Return [x, y] of the center of cell containing provided text 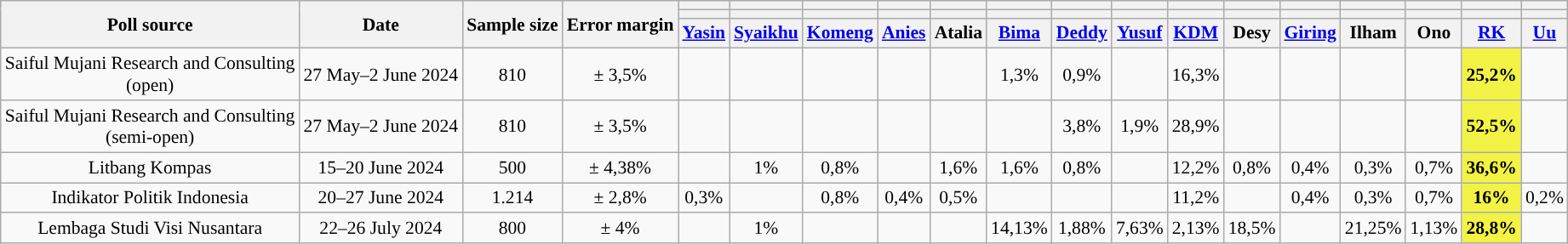
52,5% [1491, 126]
0,9% [1082, 75]
Desy [1252, 33]
Error margin [621, 25]
0,2% [1544, 198]
800 [512, 229]
500 [512, 167]
Atalia [959, 33]
Anies [904, 33]
± 2,8% [621, 198]
21,25% [1374, 229]
Syaikhu [766, 33]
Deddy [1082, 33]
Lembaga Studi Visi Nusantara [150, 229]
2,13% [1196, 229]
Litbang Kompas [150, 167]
28,8% [1491, 229]
1,13% [1434, 229]
0,5% [959, 198]
3,8% [1082, 126]
28,9% [1196, 126]
1.214 [512, 198]
Saiful Mujani Research and Consulting(open) [150, 75]
1,3% [1020, 75]
16,3% [1196, 75]
± 4% [621, 229]
Ilham [1374, 33]
Date [381, 25]
25,2% [1491, 75]
Poll source [150, 25]
Giring [1309, 33]
Saiful Mujani Research and Consulting(semi-open) [150, 126]
36,6% [1491, 167]
15–20 June 2024 [381, 167]
KDM [1196, 33]
22–26 July 2024 [381, 229]
Komeng [840, 33]
Yusuf [1140, 33]
16% [1491, 198]
18,5% [1252, 229]
20–27 June 2024 [381, 198]
Uu [1544, 33]
1,88% [1082, 229]
Ono [1434, 33]
14,13% [1020, 229]
± 4,38% [621, 167]
RK [1491, 33]
Indikator Politik Indonesia [150, 198]
Yasin [705, 33]
7,63% [1140, 229]
Sample size [512, 25]
1,9% [1140, 126]
12,2% [1196, 167]
Bima [1020, 33]
11,2% [1196, 198]
